Determine the [x, y] coordinate at the center of the cell enclosing the given text.  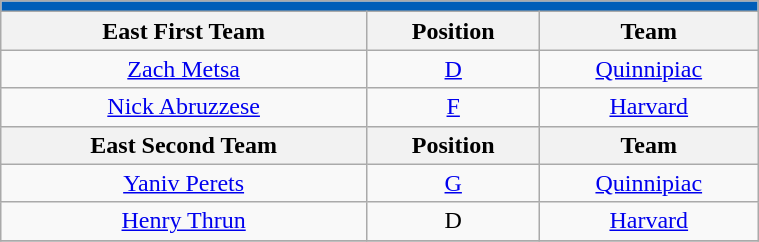
East First Team [184, 31]
Henry Thrun [184, 221]
East Second Team [184, 145]
Nick Abruzzese [184, 107]
Yaniv Perets [184, 183]
G [454, 183]
F [454, 107]
Zach Metsa [184, 69]
